Identify which cell holds the provided text, then report its [X, Y] central coordinate. 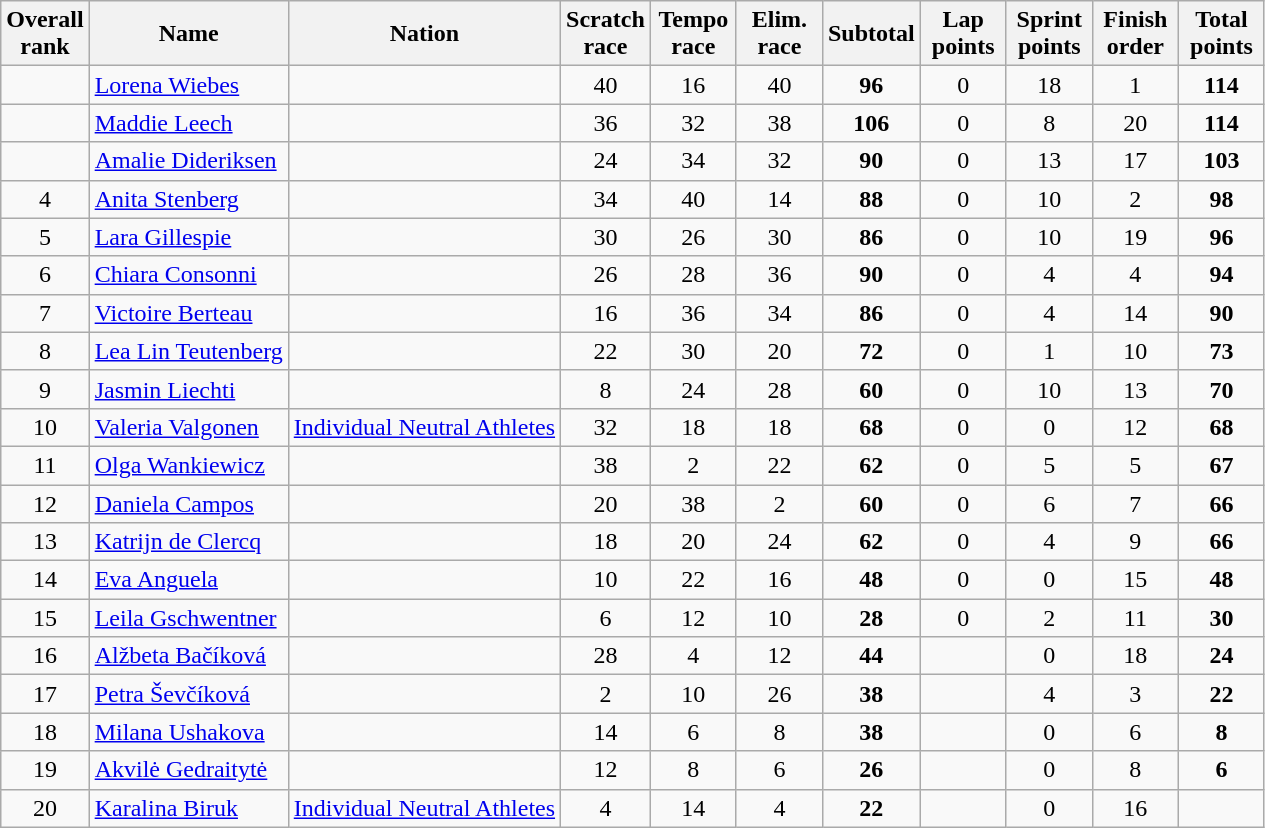
Milana Ushakova [188, 732]
Jasmin Liechti [188, 389]
Lea Lin Teutenberg [188, 351]
Sprint points [1049, 34]
Leila Gschwentner [188, 618]
Victoire Berteau [188, 313]
Maddie Leech [188, 123]
3 [1135, 694]
Eva Anguela [188, 580]
106 [871, 123]
Olga Wankiewicz [188, 465]
Amalie Dideriksen [188, 161]
Akvilė Gedraitytė [188, 770]
44 [871, 656]
72 [871, 351]
Petra Ševčíková [188, 694]
Tempo race [693, 34]
Lara Gillespie [188, 237]
70 [1221, 389]
Anita Stenberg [188, 199]
Lap points [963, 34]
Overall rank [45, 34]
Nation [424, 34]
Subtotal [871, 34]
Katrijn de Clercq [188, 542]
Chiara Consonni [188, 275]
Alžbeta Bačíková [188, 656]
98 [1221, 199]
Elim. race [779, 34]
73 [1221, 351]
88 [871, 199]
Scratch race [606, 34]
Karalina Biruk [188, 808]
Name [188, 34]
Lorena Wiebes [188, 85]
Daniela Campos [188, 503]
103 [1221, 161]
Total points [1221, 34]
Valeria Valgonen [188, 427]
Finish order [1135, 34]
94 [1221, 275]
67 [1221, 465]
